Provide the (X, Y) coordinate of the cell's center where the given text is located.  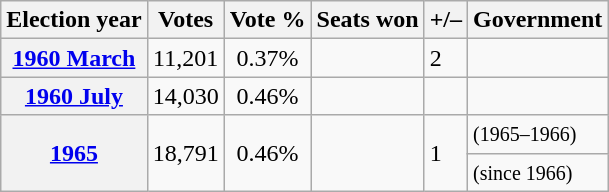
Seats won (368, 20)
1960 March (74, 58)
2 (446, 58)
1965 (74, 153)
18,791 (186, 153)
(1965–1966) (538, 134)
+/– (446, 20)
11,201 (186, 58)
Vote % (268, 20)
Election year (74, 20)
(since 1966) (538, 172)
0.37% (268, 58)
14,030 (186, 96)
Government (538, 20)
1960 July (74, 96)
1 (446, 153)
Votes (186, 20)
